Identify which cell holds the provided text, then report its (x, y) central coordinate. 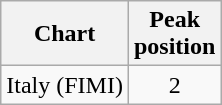
Italy (FIMI) (65, 85)
Peakposition (174, 34)
2 (174, 85)
Chart (65, 34)
